Detect which cell encompasses the target text, then output its (X, Y) center coordinate. 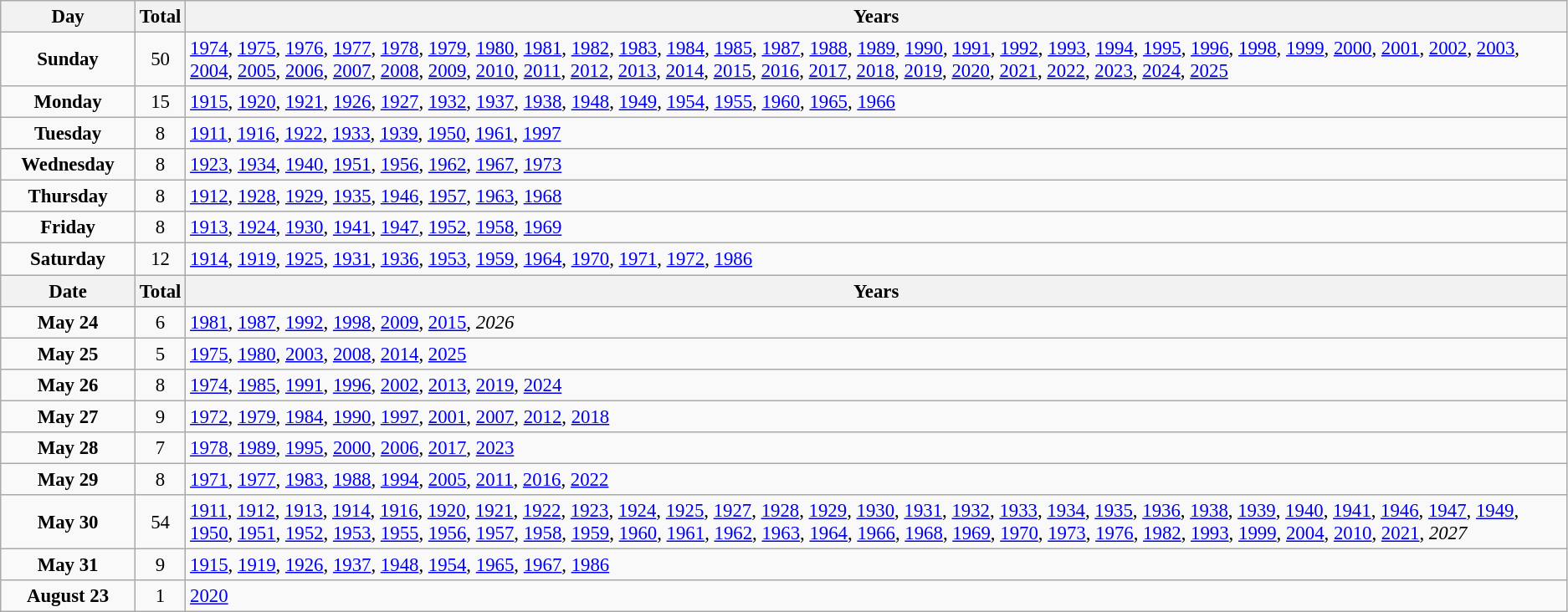
May 27 (69, 416)
1971, 1977, 1983, 1988, 1994, 2005, 2011, 2016, 2022 (877, 479)
Date (69, 291)
1913, 1924, 1930, 1941, 1947, 1952, 1958, 1969 (877, 228)
May 29 (69, 479)
May 26 (69, 385)
1974, 1985, 1991, 1996, 2002, 2013, 2019, 2024 (877, 385)
1975, 1980, 2003, 2008, 2014, 2025 (877, 354)
Tuesday (69, 134)
1923, 1934, 1940, 1951, 1956, 1962, 1967, 1973 (877, 165)
54 (160, 522)
May 25 (69, 354)
1911, 1916, 1922, 1933, 1939, 1950, 1961, 1997 (877, 134)
1972, 1979, 1984, 1990, 1997, 2001, 2007, 2012, 2018 (877, 416)
1 (160, 596)
Monday (69, 102)
1915, 1919, 1926, 1937, 1948, 1954, 1965, 1967, 1986 (877, 564)
May 30 (69, 522)
50 (160, 60)
6 (160, 322)
Sunday (69, 60)
15 (160, 102)
12 (160, 259)
Wednesday (69, 165)
Saturday (69, 259)
1912, 1928, 1929, 1935, 1946, 1957, 1963, 1968 (877, 196)
1978, 1989, 1995, 2000, 2006, 2017, 2023 (877, 448)
August 23 (69, 596)
Thursday (69, 196)
5 (160, 354)
7 (160, 448)
May 31 (69, 564)
1914, 1919, 1925, 1931, 1936, 1953, 1959, 1964, 1970, 1971, 1972, 1986 (877, 259)
May 24 (69, 322)
1981, 1987, 1992, 1998, 2009, 2015, 2026 (877, 322)
2020 (877, 596)
May 28 (69, 448)
Friday (69, 228)
1915, 1920, 1921, 1926, 1927, 1932, 1937, 1938, 1948, 1949, 1954, 1955, 1960, 1965, 1966 (877, 102)
Day (69, 17)
